Provide the [x, y] coordinate of the cell's center where the given text is located.  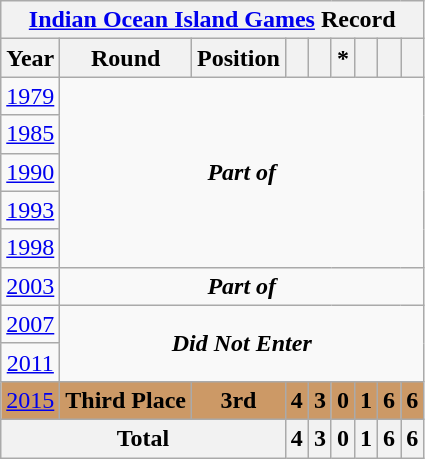
Round [126, 58]
Indian Ocean Island Games Record [212, 20]
Did Not Enter [242, 343]
Third Place [126, 400]
Total [144, 438]
* [342, 58]
2003 [30, 286]
1985 [30, 134]
1979 [30, 96]
2011 [30, 362]
1993 [30, 210]
3rd [239, 400]
Year [30, 58]
Position [239, 58]
1998 [30, 248]
2007 [30, 324]
1990 [30, 172]
2015 [30, 400]
